Return [x, y] of the center of cell containing provided text 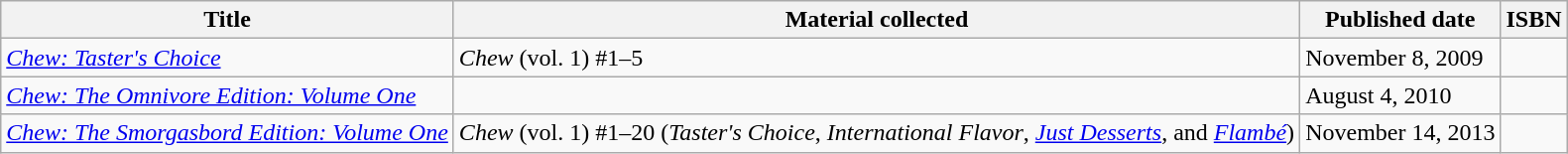
Title [228, 20]
November 8, 2009 [1400, 58]
Chew: The Smorgasbord Edition: Volume One [228, 133]
Published date [1400, 20]
Chew: The Omnivore Edition: Volume One [228, 95]
November 14, 2013 [1400, 133]
August 4, 2010 [1400, 95]
Chew (vol. 1) #1–5 [877, 58]
Material collected [877, 20]
Chew (vol. 1) #1–20 (Taster's Choice, International Flavor, Just Desserts, and Flambé) [877, 133]
Chew: Taster's Choice [228, 58]
ISBN [1533, 20]
